Search for the cell housing the specified text and yield its [x, y] center coordinate. 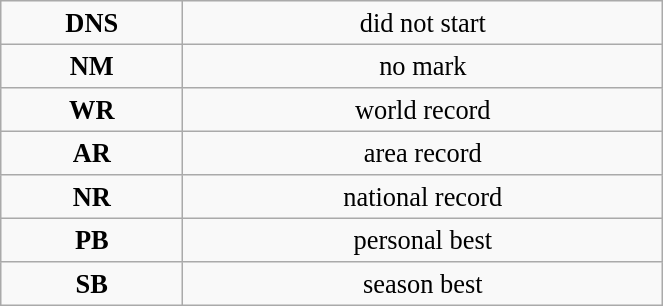
no mark [423, 66]
personal best [423, 240]
area record [423, 153]
SB [92, 284]
world record [423, 109]
NM [92, 66]
AR [92, 153]
DNS [92, 22]
season best [423, 284]
national record [423, 197]
NR [92, 197]
did not start [423, 22]
PB [92, 240]
WR [92, 109]
